Locate the cell with the specified text and output its (x, y) center coordinate. 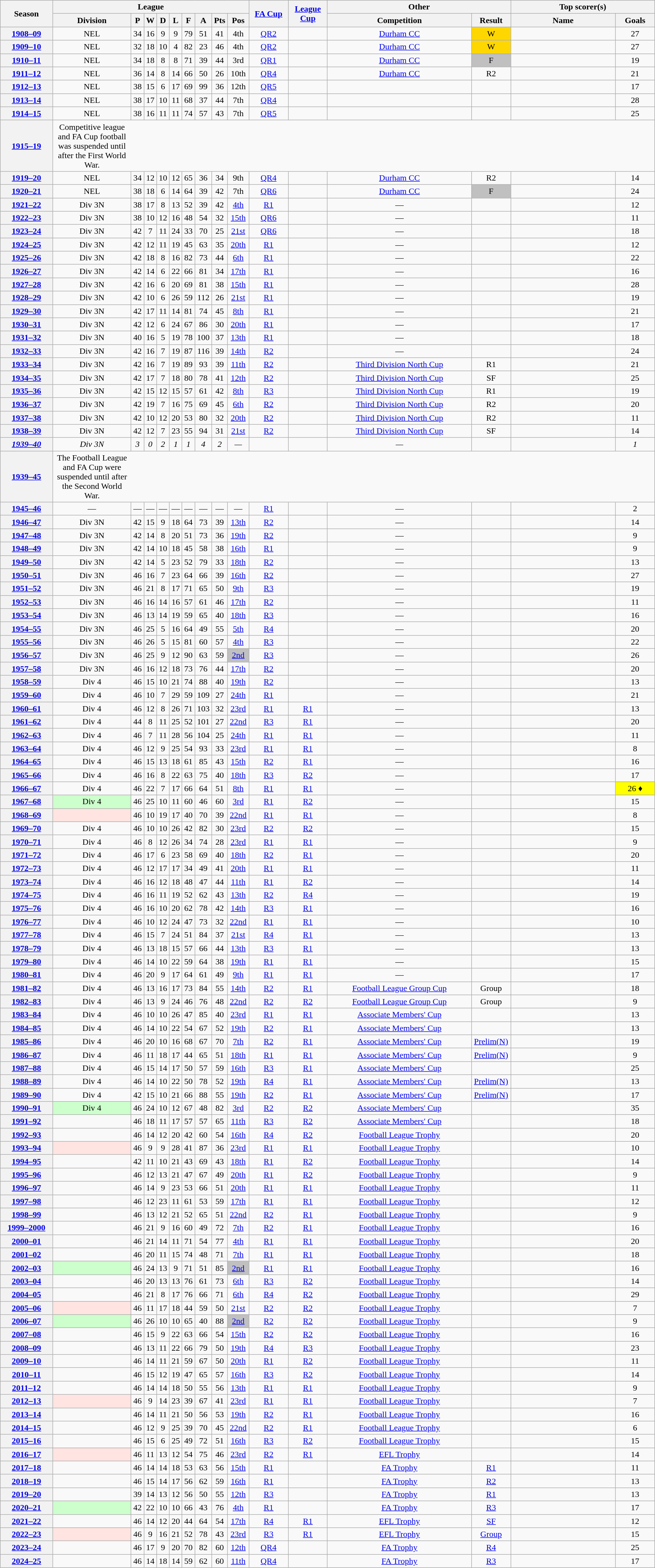
L (176, 20)
1952–53 (27, 602)
1921–22 (27, 205)
The Football League and FA Cup were suspended until after the Second World War. (92, 477)
1928–29 (27, 298)
1978–79 (27, 948)
1999–2000 (27, 1228)
1973–74 (27, 881)
League (150, 7)
1970–71 (27, 842)
1935–36 (27, 391)
31 (220, 431)
1927–28 (27, 284)
1982–83 (27, 1001)
2007–08 (27, 1335)
1961–62 (27, 722)
1911–12 (27, 73)
A (204, 20)
2002–03 (27, 1268)
1930–31 (27, 324)
1968–69 (27, 815)
1939–40 (27, 444)
2008–09 (27, 1348)
1967–68 (27, 802)
1974–75 (27, 895)
86 (204, 324)
QR1 (268, 60)
5th (238, 628)
1909–10 (27, 47)
1997–98 (27, 1201)
1956–57 (27, 655)
1912–13 (27, 87)
2009–10 (27, 1361)
1996–97 (27, 1188)
112 (204, 298)
Goals (635, 20)
2024–25 (27, 1561)
2013–14 (27, 1414)
1993–94 (27, 1148)
1975–76 (27, 908)
1939–45 (27, 477)
1957–58 (27, 669)
P (138, 20)
Competition (400, 20)
3 (138, 444)
1998–99 (27, 1215)
1991–92 (27, 1121)
2006–07 (27, 1321)
Pts (220, 20)
1977–78 (27, 935)
League Cup (308, 14)
1914–15 (27, 113)
1984–85 (27, 1028)
1960–61 (27, 709)
2016–17 (27, 1454)
2017–18 (27, 1468)
Result (491, 20)
1938–39 (27, 431)
1995–96 (27, 1175)
1964–65 (27, 762)
26 ♦ (635, 788)
2000–01 (27, 1241)
D (163, 20)
99 (204, 87)
1985–86 (27, 1041)
1924–25 (27, 245)
100 (204, 338)
2014–15 (27, 1428)
1933–34 (27, 364)
1920–21 (27, 191)
1988–89 (27, 1081)
1980–81 (27, 975)
1954–55 (27, 628)
1946–47 (27, 522)
FA Cup (268, 14)
2004–05 (27, 1294)
1969–70 (27, 828)
1931–32 (27, 338)
1955–56 (27, 642)
1972–73 (27, 868)
1948–49 (27, 549)
Pos (238, 20)
0 (150, 444)
1945–46 (27, 509)
1976–77 (27, 922)
1913–14 (27, 100)
1923–24 (27, 231)
Name (563, 20)
Competitive league and FA Cup football was suspended until after the First World War. (92, 146)
1963–64 (27, 748)
2003–04 (27, 1281)
1947–48 (27, 535)
1936–37 (27, 404)
1958–59 (27, 682)
1922–23 (27, 218)
1932–33 (27, 351)
1915–19 (27, 146)
2022–23 (27, 1534)
89 (188, 364)
1908–09 (27, 34)
1926–27 (27, 271)
1981–82 (27, 988)
1953–54 (27, 615)
1925–26 (27, 258)
1929–30 (27, 311)
2019–20 (27, 1494)
1992–93 (27, 1135)
1971–72 (27, 855)
1937–38 (27, 417)
1990–91 (27, 1108)
Other (419, 7)
109 (204, 695)
1983–84 (27, 1015)
2015–16 (27, 1441)
2023–24 (27, 1548)
1987–88 (27, 1068)
Season (27, 14)
1950–51 (27, 575)
1965–66 (27, 775)
103 (204, 709)
10th (238, 73)
2020–21 (27, 1507)
94 (204, 431)
2018–19 (27, 1481)
90 (188, 655)
101 (204, 722)
2010–11 (27, 1374)
2001–02 (27, 1254)
1959–60 (27, 695)
2021–22 (27, 1521)
104 (204, 735)
116 (204, 351)
Top scorer(s) (583, 7)
2011–12 (27, 1388)
1951–52 (27, 589)
1934–35 (27, 378)
1919–20 (27, 178)
2012–13 (27, 1401)
1994–95 (27, 1161)
1989–90 (27, 1095)
2005–06 (27, 1308)
1962–63 (27, 735)
1986–87 (27, 1055)
1979–80 (27, 962)
1949–50 (27, 562)
1910–11 (27, 60)
1966–67 (27, 788)
77 (220, 1241)
Division (92, 20)
